Locate the cell with the specified text and output its (X, Y) center coordinate. 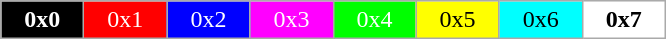
0x2 (208, 20)
0x3 (292, 20)
0x5 (458, 20)
0x7 (624, 20)
0x1 (126, 20)
0x4 (374, 20)
0x6 (540, 20)
0x0 (42, 20)
